Return the (X, Y) coordinate for the center point of the cell that contains the specified text.  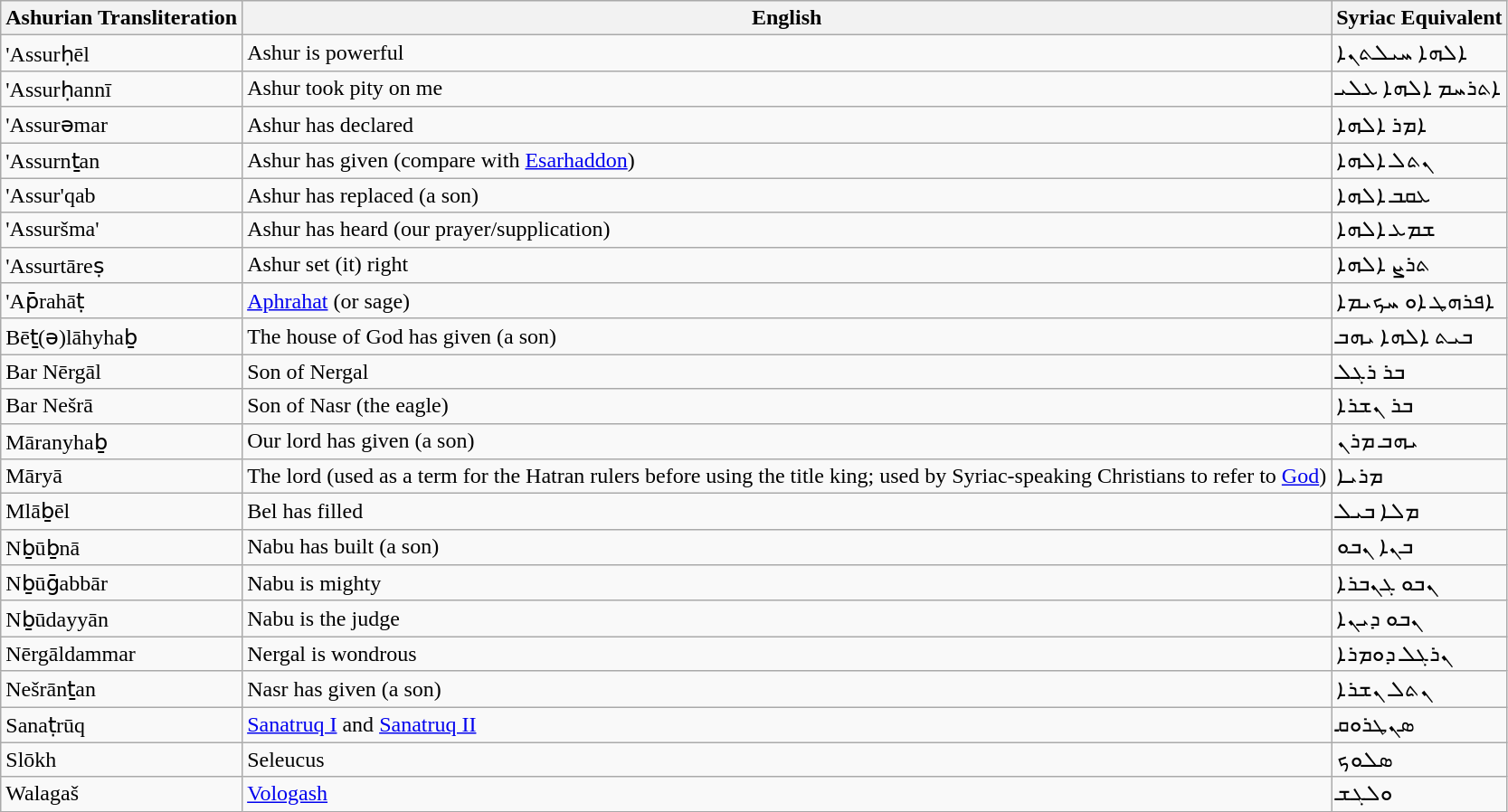
Ashur has heard (our prayer/supplication) (787, 230)
Nḇūdayyān (121, 618)
Aphrahat (or sage) (787, 301)
Son of Nasr (the eagle) (787, 406)
Syriac Equivalent (1419, 18)
ܘܠܓܫ (1419, 794)
Sanatruq I and Sanatruq II (787, 725)
Ashur set (it) right (787, 265)
Ashurian Transliteration (121, 18)
Nabu is the judge (787, 618)
ܡܪܝܐ (1419, 477)
Bar Nērgāl (121, 372)
Ashur has declared (787, 125)
Walagaš (121, 794)
ܢܒܘ ܕܝܢܐ (1419, 618)
Nabu has built (a son) (787, 547)
ܣܠܘܟ (1419, 760)
ܢܒܘ ܓܢܒܪܐ (1419, 583)
'Assurḥannī (121, 89)
Our lord has given (a son) (787, 441)
ܝܗܒ ܡܪܢ (1419, 441)
Bēṯ(ə)lāhyhaḇ (121, 336)
Slōkh (121, 760)
ܢܬܠ ܢܫܪܐ (1419, 689)
Nabu is mighty (787, 583)
ܒܪ ܪܓܠ (1419, 372)
Nergal is wondrous (787, 654)
Ashur took pity on me (787, 89)
'Assurḥēl (121, 53)
Bel has filled (787, 512)
ܢܬܠ ܐܠܗܐ (1419, 161)
'Assurəmar (121, 125)
ܬܪܨ ܐܠܗܐ (1419, 265)
Vologash (787, 794)
Ashur is powerful (787, 53)
Bar Nešrā (121, 406)
Son of Nergal (787, 372)
Māranyhaḇ (121, 441)
'Assuršma' (121, 230)
ܒܪ ܢܫܪܐ (1419, 406)
Nḇūḇnā (121, 547)
Sanaṭrūq (121, 725)
ܢܪܓܠ ܕܘܡܪܐ (1419, 654)
Nḇūḡabbār (121, 583)
ܐܦܪܗܛ ܐܘ ܚܟܝܡܐ (1419, 301)
'Ap̄rahāṭ (121, 301)
Māryā (121, 477)
Nešrānṯan (121, 689)
'Assur'qab (121, 195)
English (787, 18)
ܫܡܥ ܐܠܗܐ (1419, 230)
Seleucus (787, 760)
ܣܢܛܪܘܩ (1419, 725)
ܒܢܐ ܢܒܘ (1419, 547)
The lord (used as a term for the Hatran rulers before using the title king; used by Syriac-speaking Christians to refer to God) (787, 477)
ܒܝܬ ܐܠܗܐ ܝܗܒ (1419, 336)
'Assurnṯan (121, 161)
ܐܬܪܚܡ ܐܠܗܐ ܥܠܝ (1419, 89)
ܐܡܪ ܐܠܗܐ (1419, 125)
Mlāḇēl (121, 512)
ܡܠܐ ܒܝܠ (1419, 512)
Ashur has given (compare with Esarhaddon) (787, 161)
'Assurtāreṣ (121, 265)
Nērgāldammar (121, 654)
The house of God has given (a son) (787, 336)
Ashur has replaced (a son) (787, 195)
ܐܠܗܐ ܚܝܠܬܢܐ (1419, 53)
ܥܩܒ ܐܠܗܐ (1419, 195)
Nasr has given (a son) (787, 689)
